Detect which cell encompasses the target text, then output its (x, y) center coordinate. 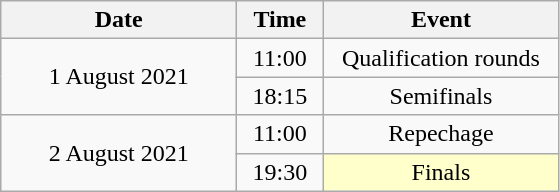
Time (280, 20)
1 August 2021 (119, 77)
2 August 2021 (119, 153)
Repechage (441, 134)
18:15 (280, 96)
19:30 (280, 172)
Event (441, 20)
Date (119, 20)
Finals (441, 172)
Semifinals (441, 96)
Qualification rounds (441, 58)
